Capture the cell that displays the provided text and extract its [X, Y] central coordinate. 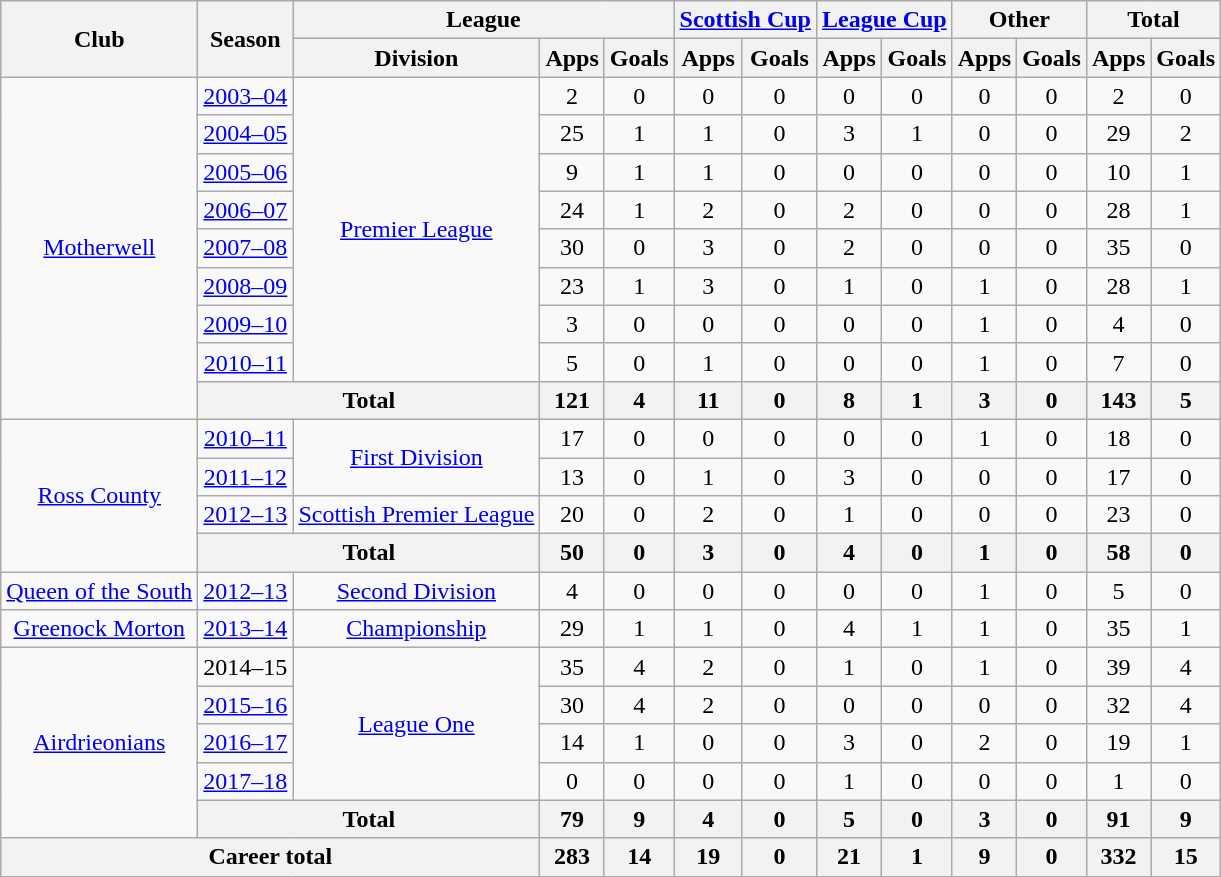
Scottish Cup [745, 20]
Second Division [416, 591]
League [484, 20]
Queen of the South [100, 591]
Other [1019, 20]
50 [572, 553]
121 [572, 400]
Championship [416, 629]
8 [848, 400]
Scottish Premier League [416, 515]
2011–12 [246, 477]
15 [1186, 857]
Division [416, 58]
58 [1118, 553]
20 [572, 515]
91 [1118, 819]
2005–06 [246, 172]
Club [100, 39]
283 [572, 857]
2008–09 [246, 286]
Greenock Morton [100, 629]
League Cup [884, 20]
2003–04 [246, 96]
2015–16 [246, 705]
21 [848, 857]
Ross County [100, 495]
Premier League [416, 229]
10 [1118, 172]
Season [246, 39]
2014–15 [246, 667]
2016–17 [246, 743]
18 [1118, 438]
24 [572, 210]
Career total [270, 857]
2017–18 [246, 781]
13 [572, 477]
2004–05 [246, 134]
2006–07 [246, 210]
332 [1118, 857]
39 [1118, 667]
Airdrieonians [100, 743]
143 [1118, 400]
11 [708, 400]
25 [572, 134]
2009–10 [246, 324]
32 [1118, 705]
79 [572, 819]
2013–14 [246, 629]
2007–08 [246, 248]
7 [1118, 362]
Motherwell [100, 248]
First Division [416, 457]
League One [416, 724]
